Return [X, Y] of the center of cell containing provided text 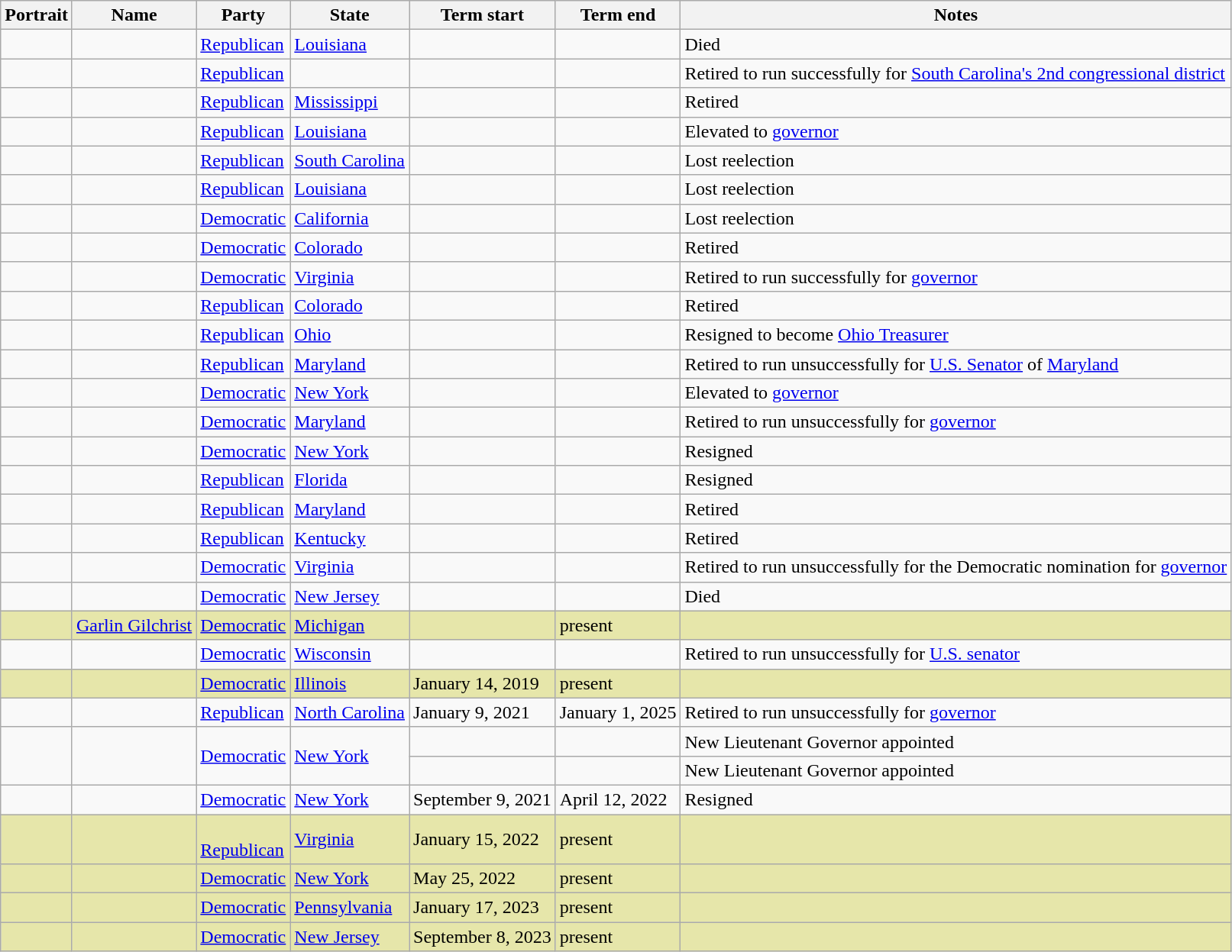
January 1, 2025 [618, 712]
Wisconsin [350, 654]
Term end [618, 15]
South Carolina [350, 160]
Retired to run unsuccessfully for U.S. senator [956, 654]
Garlin Gilchrist [134, 625]
January 14, 2019 [483, 683]
State [350, 15]
January 9, 2021 [483, 712]
Term start [483, 15]
January 17, 2023 [483, 908]
Pennsylvania [350, 908]
Resigned to become Ohio Treasurer [956, 334]
May 25, 2022 [483, 879]
Florida [350, 480]
Retired to run successfully for South Carolina's 2nd congressional district [956, 73]
September 8, 2023 [483, 937]
Mississippi [350, 102]
Michigan [350, 625]
California [350, 218]
Ohio [350, 334]
April 12, 2022 [618, 799]
Retired to run unsuccessfully for U.S. Senator of Maryland [956, 364]
Portrait [37, 15]
Kentucky [350, 538]
Name [134, 15]
Retired to run successfully for governor [956, 276]
Illinois [350, 683]
September 9, 2021 [483, 799]
Notes [956, 15]
January 15, 2022 [483, 838]
Party [243, 15]
North Carolina [350, 712]
Retired to run unsuccessfully for the Democratic nomination for governor [956, 567]
